Return [X, Y] of the center of cell containing provided text 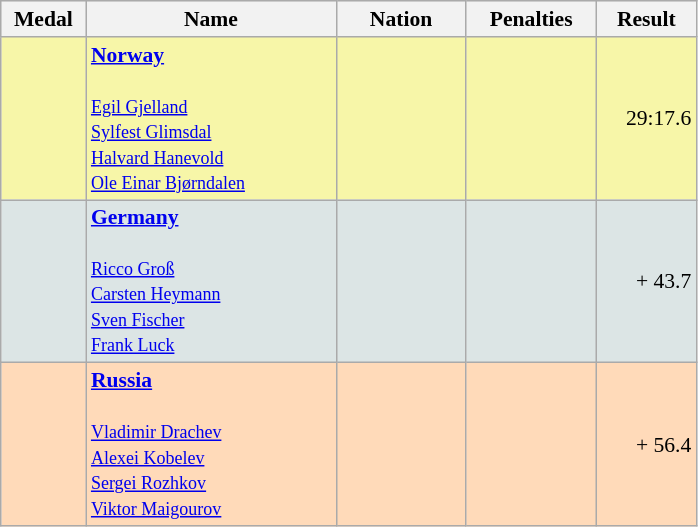
GermanyRicco GroßCarsten HeymannSven FischerFrank Luck [211, 282]
Result [646, 19]
+ 56.4 [646, 444]
NorwayEgil GjellandSylfest GlimsdalHalvard HanevoldOle Einar Bjørndalen [211, 118]
RussiaVladimir DrachevAlexei KobelevSergei RozhkovViktor Maigourov [211, 444]
Penalties [531, 19]
29:17.6 [646, 118]
Name [211, 19]
Medal [44, 19]
Nation [401, 19]
+ 43.7 [646, 282]
